Scan for the cell matching the given text and deliver its [x, y] coordinate at center. 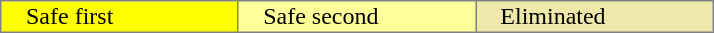
Eliminated [594, 17]
Safe second [356, 17]
Safe first [120, 17]
